Scan for the cell matching the given text and deliver its (x, y) coordinate at center. 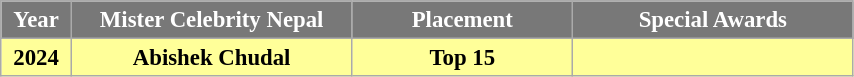
Special Awards (714, 20)
Mister Celebrity Nepal (212, 20)
Abishek Chudal (212, 58)
Top 15 (462, 58)
Year (36, 20)
2024 (36, 58)
Placement (462, 20)
